Search for the cell housing the specified text and yield its [x, y] center coordinate. 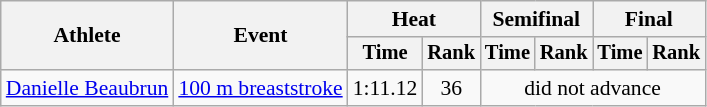
1:11.12 [386, 88]
Event [260, 36]
100 m breaststroke [260, 88]
Athlete [88, 36]
Danielle Beaubrun [88, 88]
Semifinal [536, 19]
Heat [414, 19]
Final [648, 19]
36 [451, 88]
did not advance [592, 88]
